Provide the (X, Y) coordinate of the cell's center where the given text is located.  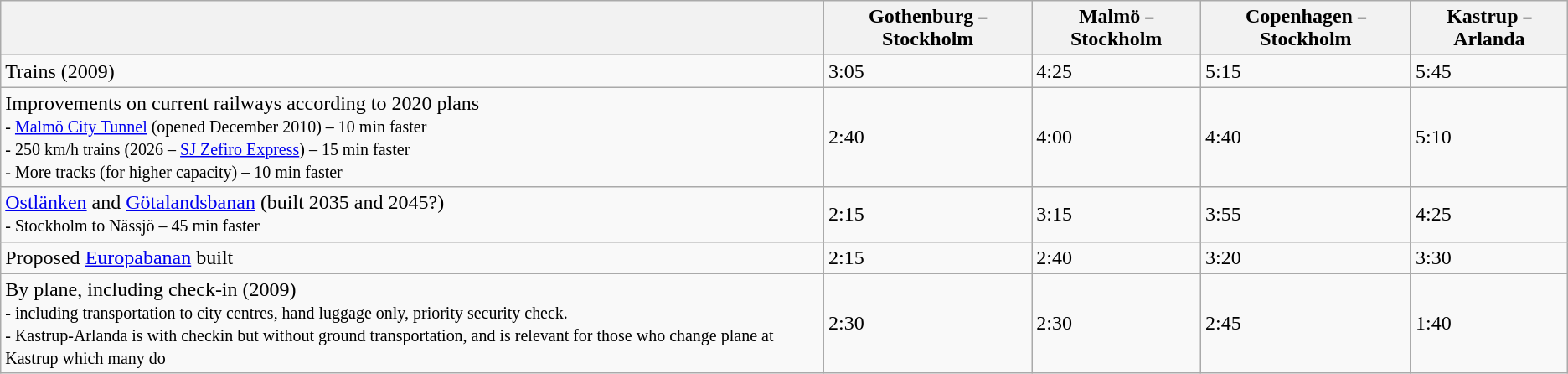
5:45 (1489, 71)
Proposed Europabanan built (412, 257)
3:20 (1305, 257)
4:40 (1305, 138)
3:05 (928, 71)
Kastrup – Arlanda (1489, 29)
2:45 (1305, 324)
Trains (2009) (412, 71)
Gothenburg – Stockholm (928, 29)
Copenhagen – Stockholm (1305, 29)
4:00 (1117, 138)
3:15 (1117, 215)
1:40 (1489, 324)
5:10 (1489, 138)
5:15 (1305, 71)
Ostlänken and Götalandsbanan (built 2035 and 2045?)- Stockholm to Nässjö – 45 min faster (412, 215)
Malmö – Stockholm (1117, 29)
3:55 (1305, 215)
3:30 (1489, 257)
